Capture the cell that displays the provided text and extract its [x, y] central coordinate. 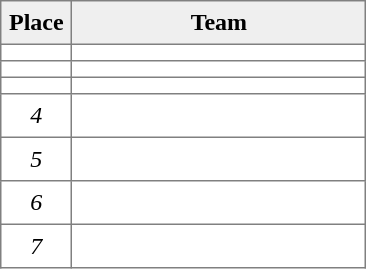
6 [36, 203]
Team [219, 23]
Place [36, 23]
5 [36, 159]
7 [36, 246]
4 [36, 116]
